Output the (x, y) coordinate of the center of the cell containing the given text.  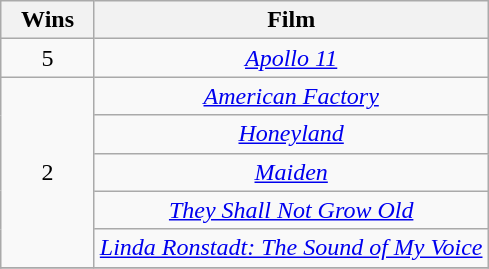
They Shall Not Grow Old (291, 210)
Honeyland (291, 134)
American Factory (291, 96)
2 (48, 172)
Maiden (291, 172)
Linda Ronstadt: The Sound of My Voice (291, 248)
Wins (48, 20)
5 (48, 58)
Apollo 11 (291, 58)
Film (291, 20)
